From the cell containing the given text, extract its center point as (X, Y) coordinate. 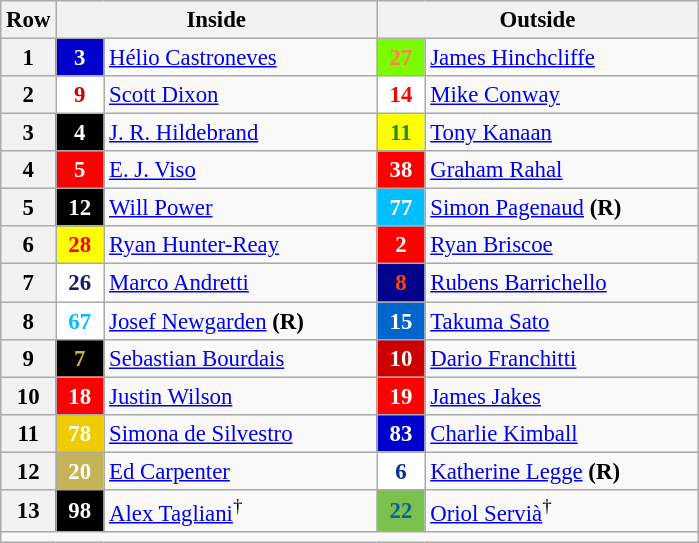
Graham Rahal (562, 170)
22 (401, 511)
Katherine Legge (R) (562, 471)
Josef Newgarden (R) (240, 321)
Justin Wilson (240, 396)
38 (401, 170)
Row (28, 20)
Hélio Castroneves (240, 58)
67 (80, 321)
20 (80, 471)
26 (80, 283)
Rubens Barrichello (562, 283)
Ryan Hunter-Reay (240, 245)
27 (401, 58)
28 (80, 245)
83 (401, 433)
Alex Tagliani† (240, 511)
15 (401, 321)
Sebastian Bourdais (240, 358)
Mike Conway (562, 95)
98 (80, 511)
14 (401, 95)
Takuma Sato (562, 321)
Inside (216, 20)
Oriol Servià† (562, 511)
Ed Carpenter (240, 471)
1 (28, 58)
Ryan Briscoe (562, 245)
James Hinchcliffe (562, 58)
Will Power (240, 208)
19 (401, 396)
Dario Franchitti (562, 358)
77 (401, 208)
Charlie Kimball (562, 433)
18 (80, 396)
Marco Andretti (240, 283)
Simon Pagenaud (R) (562, 208)
E. J. Viso (240, 170)
Tony Kanaan (562, 133)
13 (28, 511)
Simona de Silvestro (240, 433)
Outside (538, 20)
Scott Dixon (240, 95)
James Jakes (562, 396)
78 (80, 433)
J. R. Hildebrand (240, 133)
